Provide the [x, y] coordinate of the cell's center where the given text is located.  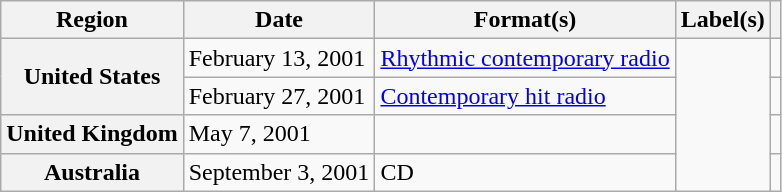
May 7, 2001 [279, 134]
Label(s) [722, 20]
Australia [92, 172]
February 13, 2001 [279, 58]
United States [92, 77]
Format(s) [525, 20]
CD [525, 172]
Date [279, 20]
February 27, 2001 [279, 96]
United Kingdom [92, 134]
Region [92, 20]
Contemporary hit radio [525, 96]
Rhythmic contemporary radio [525, 58]
September 3, 2001 [279, 172]
